Extract the [X, Y] coordinate from the center of the cell holding the provided text.  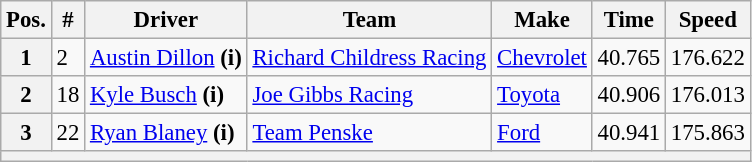
Kyle Busch (i) [166, 95]
40.765 [628, 58]
Austin Dillon (i) [166, 58]
176.622 [708, 58]
Make [542, 20]
Chevrolet [542, 58]
40.941 [628, 133]
176.013 [708, 95]
Driver [166, 20]
# [68, 20]
18 [68, 95]
40.906 [628, 95]
1 [26, 58]
Ford [542, 133]
175.863 [708, 133]
Toyota [542, 95]
Richard Childress Racing [370, 58]
Speed [708, 20]
Team Penske [370, 133]
3 [26, 133]
Pos. [26, 20]
Time [628, 20]
Ryan Blaney (i) [166, 133]
22 [68, 133]
Joe Gibbs Racing [370, 95]
Team [370, 20]
